For the text-containing cell, return its midpoint in (x, y) coordinate format. 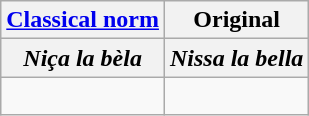
Nissa la bella (236, 58)
Original (236, 20)
Classical norm (83, 20)
Niça la bèla (83, 58)
